Scan for the cell matching the given text and deliver its [X, Y] coordinate at center. 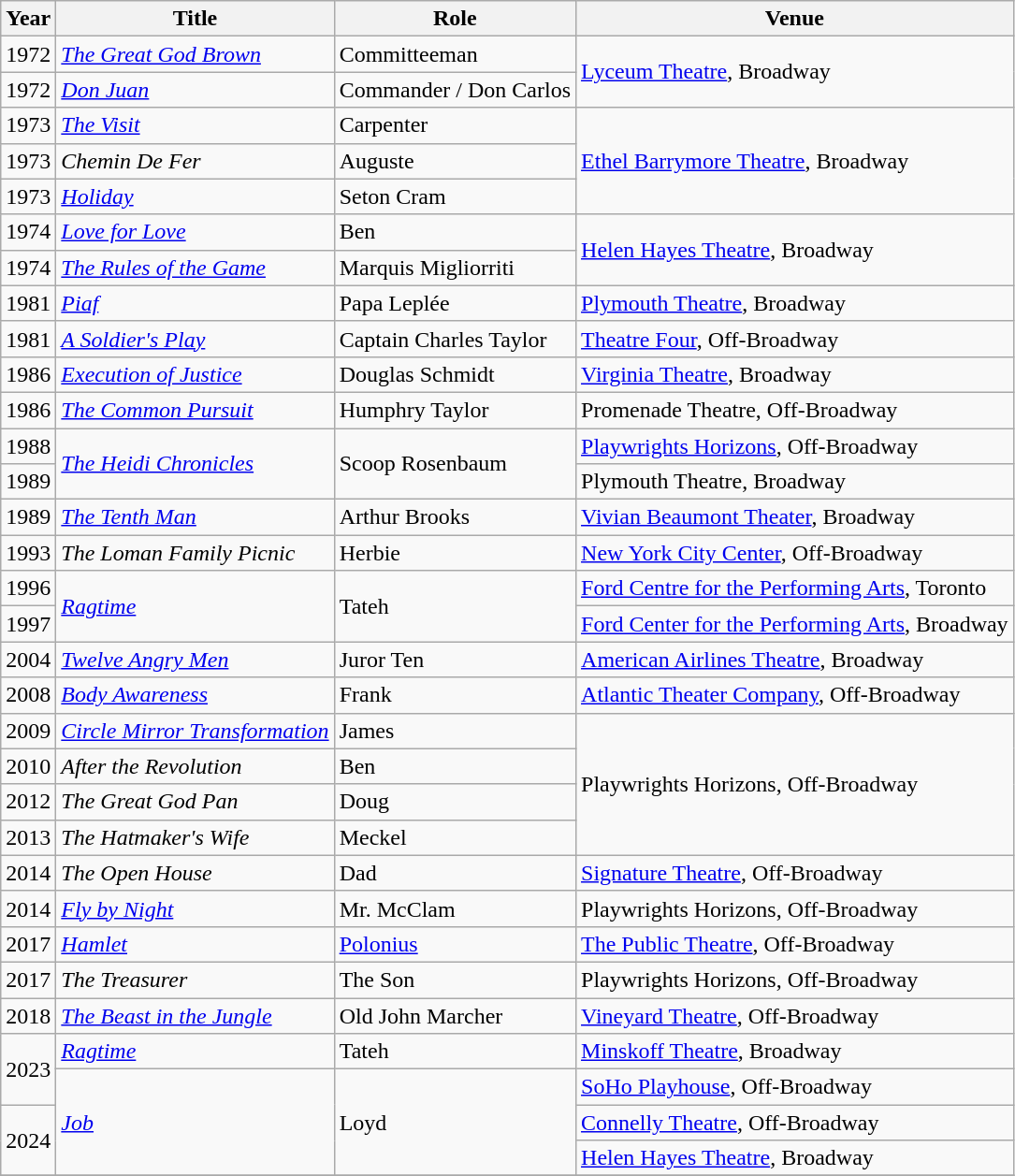
A Soldier's Play [195, 339]
Don Juan [195, 90]
Humphry Taylor [455, 410]
Venue [795, 19]
The Son [455, 980]
The Hatmaker's Wife [195, 837]
Theatre Four, Off-Broadway [795, 339]
Arthur Brooks [455, 517]
James [455, 731]
Seton Cram [455, 196]
Meckel [455, 837]
Fly by Night [195, 908]
Ethel Barrymore Theatre, Broadway [795, 161]
Love for Love [195, 232]
SoHo Playhouse, Off-Broadway [795, 1087]
Carpenter [455, 125]
Loyd [455, 1123]
Marquis Migliorriti [455, 268]
Frank [455, 695]
Auguste [455, 161]
Commander / Don Carlos [455, 90]
Captain Charles Taylor [455, 339]
Virginia Theatre, Broadway [795, 374]
Atlantic Theater Company, Off-Broadway [795, 695]
Chemin De Fer [195, 161]
Polonius [455, 944]
Ford Centre for the Performing Arts, Toronto [795, 588]
The Visit [195, 125]
Douglas Schmidt [455, 374]
Committeeman [455, 54]
After the Revolution [195, 766]
Doug [455, 802]
2008 [28, 695]
1988 [28, 446]
American Airlines Theatre, Broadway [795, 660]
2018 [28, 1015]
2010 [28, 766]
Scoop Rosenbaum [455, 464]
Twelve Angry Men [195, 660]
Circle Mirror Transformation [195, 731]
Lyceum Theatre, Broadway [795, 72]
2023 [28, 1069]
Piaf [195, 303]
Promenade Theatre, Off-Broadway [795, 410]
The Treasurer [195, 980]
1997 [28, 624]
The Loman Family Picnic [195, 553]
2012 [28, 802]
Minskoff Theatre, Broadway [795, 1052]
The Common Pursuit [195, 410]
Hamlet [195, 944]
1996 [28, 588]
1993 [28, 553]
The Rules of the Game [195, 268]
The Tenth Man [195, 517]
New York City Center, Off-Broadway [795, 553]
Holiday [195, 196]
Vineyard Theatre, Off-Broadway [795, 1015]
Juror Ten [455, 660]
Role [455, 19]
Papa Leplée [455, 303]
Dad [455, 873]
The Beast in the Jungle [195, 1015]
Body Awareness [195, 695]
Ford Center for the Performing Arts, Broadway [795, 624]
Mr. McClam [455, 908]
2013 [28, 837]
The Open House [195, 873]
The Great God Pan [195, 802]
The Great God Brown [195, 54]
2024 [28, 1140]
Year [28, 19]
Signature Theatre, Off-Broadway [795, 873]
Job [195, 1123]
2009 [28, 731]
Title [195, 19]
The Public Theatre, Off-Broadway [795, 944]
Execution of Justice [195, 374]
2004 [28, 660]
Old John Marcher [455, 1015]
Herbie [455, 553]
Connelly Theatre, Off-Broadway [795, 1123]
The Heidi Chronicles [195, 464]
Vivian Beaumont Theater, Broadway [795, 517]
